Return [x, y] of the center of cell containing provided text 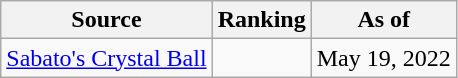
As of [384, 20]
Sabato's Crystal Ball [106, 58]
Source [106, 20]
Ranking [262, 20]
May 19, 2022 [384, 58]
